Return [x, y] of the center of cell containing provided text 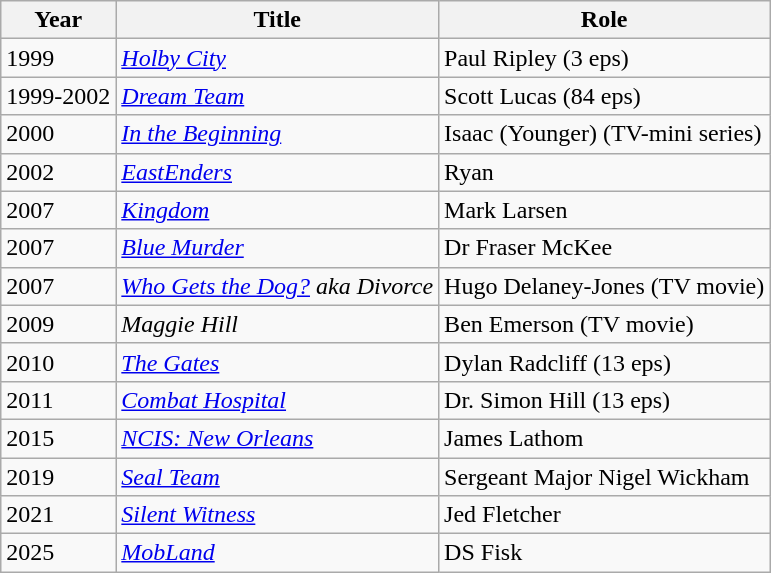
NCIS: New Orleans [278, 438]
Ryan [604, 172]
Maggie Hill [278, 324]
Kingdom [278, 210]
2011 [58, 400]
2019 [58, 477]
Year [58, 20]
Scott Lucas (84 eps) [604, 96]
Ben Emerson (TV movie) [604, 324]
2009 [58, 324]
Who Gets the Dog? aka Divorce [278, 286]
EastEnders [278, 172]
The Gates [278, 362]
2010 [58, 362]
James Lathom [604, 438]
Sergeant Major Nigel Wickham [604, 477]
Isaac (Younger) (TV-mini series) [604, 134]
2000 [58, 134]
MobLand [278, 553]
Combat Hospital [278, 400]
Blue Murder [278, 248]
Dylan Radcliff (13 eps) [604, 362]
In the Beginning [278, 134]
Jed Fletcher [604, 515]
DS Fisk [604, 553]
1999-2002 [58, 96]
2002 [58, 172]
Dr. Simon Hill (13 eps) [604, 400]
Role [604, 20]
Silent Witness [278, 515]
Seal Team [278, 477]
Dr Fraser McKee [604, 248]
Dream Team [278, 96]
2021 [58, 515]
Paul Ripley (3 eps) [604, 58]
Title [278, 20]
2015 [58, 438]
2025 [58, 553]
1999 [58, 58]
Holby City [278, 58]
Hugo Delaney-Jones (TV movie) [604, 286]
Mark Larsen [604, 210]
